Scan for the cell matching the given text and deliver its (X, Y) coordinate at center. 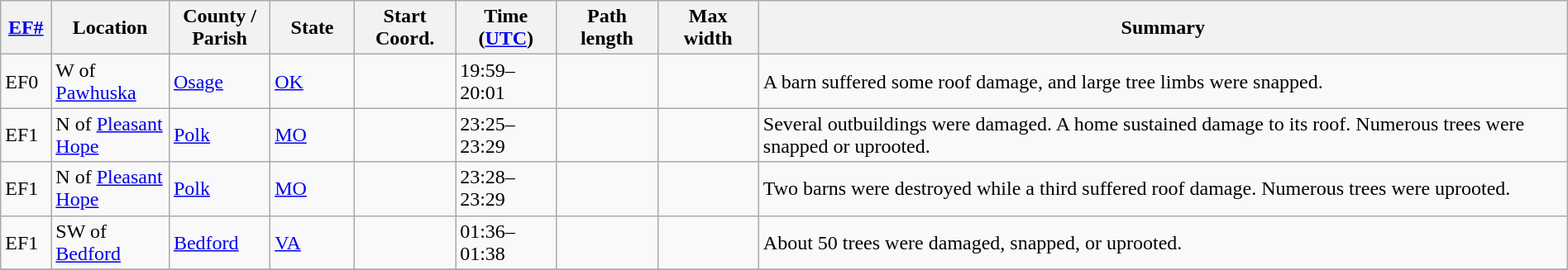
Several outbuildings were damaged. A home sustained damage to its roof. Numerous trees were snapped or uprooted. (1163, 135)
A barn suffered some roof damage, and large tree limbs were snapped. (1163, 81)
VA (313, 243)
01:36–01:38 (506, 243)
Max width (708, 28)
19:59–20:01 (506, 81)
Path length (607, 28)
Bedford (219, 243)
County / Parish (219, 28)
EF# (26, 28)
Time (UTC) (506, 28)
State (313, 28)
Start Coord. (404, 28)
About 50 trees were damaged, snapped, or uprooted. (1163, 243)
OK (313, 81)
Osage (219, 81)
SW of Bedford (111, 243)
EF0 (26, 81)
23:28–23:29 (506, 188)
W of Pawhuska (111, 81)
Location (111, 28)
Summary (1163, 28)
23:25–23:29 (506, 135)
Two barns were destroyed while a third suffered roof damage. Numerous trees were uprooted. (1163, 188)
